Detect which cell encompasses the target text, then output its (X, Y) center coordinate. 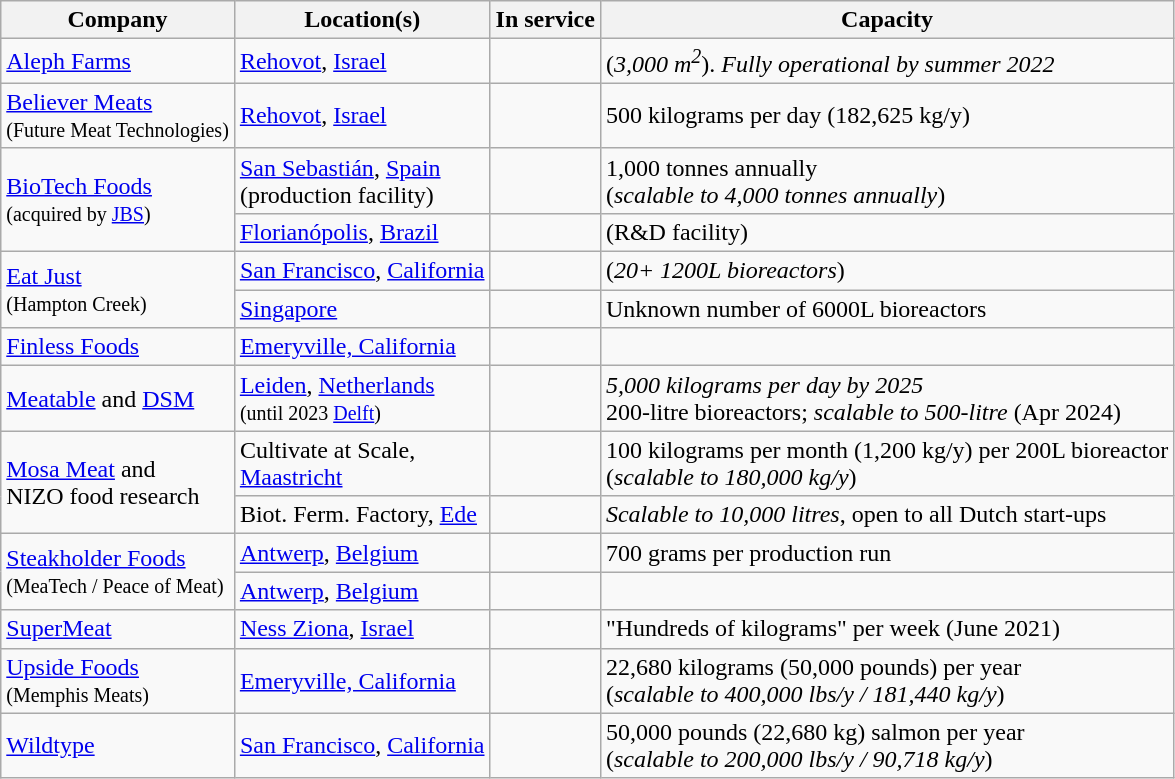
500 kilograms per day (182,625 kg/y) (886, 116)
BioTech Foods(acquired by JBS) (118, 200)
Company (118, 20)
Capacity (886, 20)
Aleph Farms (118, 62)
Mosa Meat andNIZO food research (118, 482)
5,000 kilograms per day by 2025200-litre bioreactors; scalable to 500-litre (Apr 2024) (886, 398)
(3,000 m2). Fully operational by summer 2022 (886, 62)
Steakholder Foods(MeaTech / Peace of Meat) (118, 572)
Upside Foods(Memphis Meats) (118, 680)
700 grams per production run (886, 553)
1,000 tonnes annually(scalable to 4,000 tonnes annually) (886, 180)
Unknown number of 6000L bioreactors (886, 309)
100 kilograms per month (1,200 kg/y) per 200L bioreactor(scalable to 180,000 kg/y) (886, 464)
In service (545, 20)
(20+ 1200L bioreactors) (886, 271)
Leiden, Netherlands(until 2023 Delft) (362, 398)
SuperMeat (118, 629)
Believer Meats(Future Meat Technologies) (118, 116)
Florianópolis, Brazil (362, 232)
Location(s) (362, 20)
Cultivate at Scale,Maastricht (362, 464)
Biot. Ferm. Factory, Ede (362, 515)
50,000 pounds (22,680 kg) salmon per year(scalable to 200,000 lbs/y / 90,718 kg/y) (886, 746)
Meatable and DSM (118, 398)
Wildtype (118, 746)
Scalable to 10,000 litres, open to all Dutch start-ups (886, 515)
Finless Foods (118, 347)
San Sebastián, Spain(production facility) (362, 180)
"Hundreds of kilograms" per week (June 2021) (886, 629)
Ness Ziona, Israel (362, 629)
Singapore (362, 309)
(R&D facility) (886, 232)
Eat Just(Hampton Creek) (118, 290)
22,680 kilograms (50,000 pounds) per year(scalable to 400,000 lbs/y / 181,440 kg/y) (886, 680)
